Locate the cell with the specified text and output its (x, y) center coordinate. 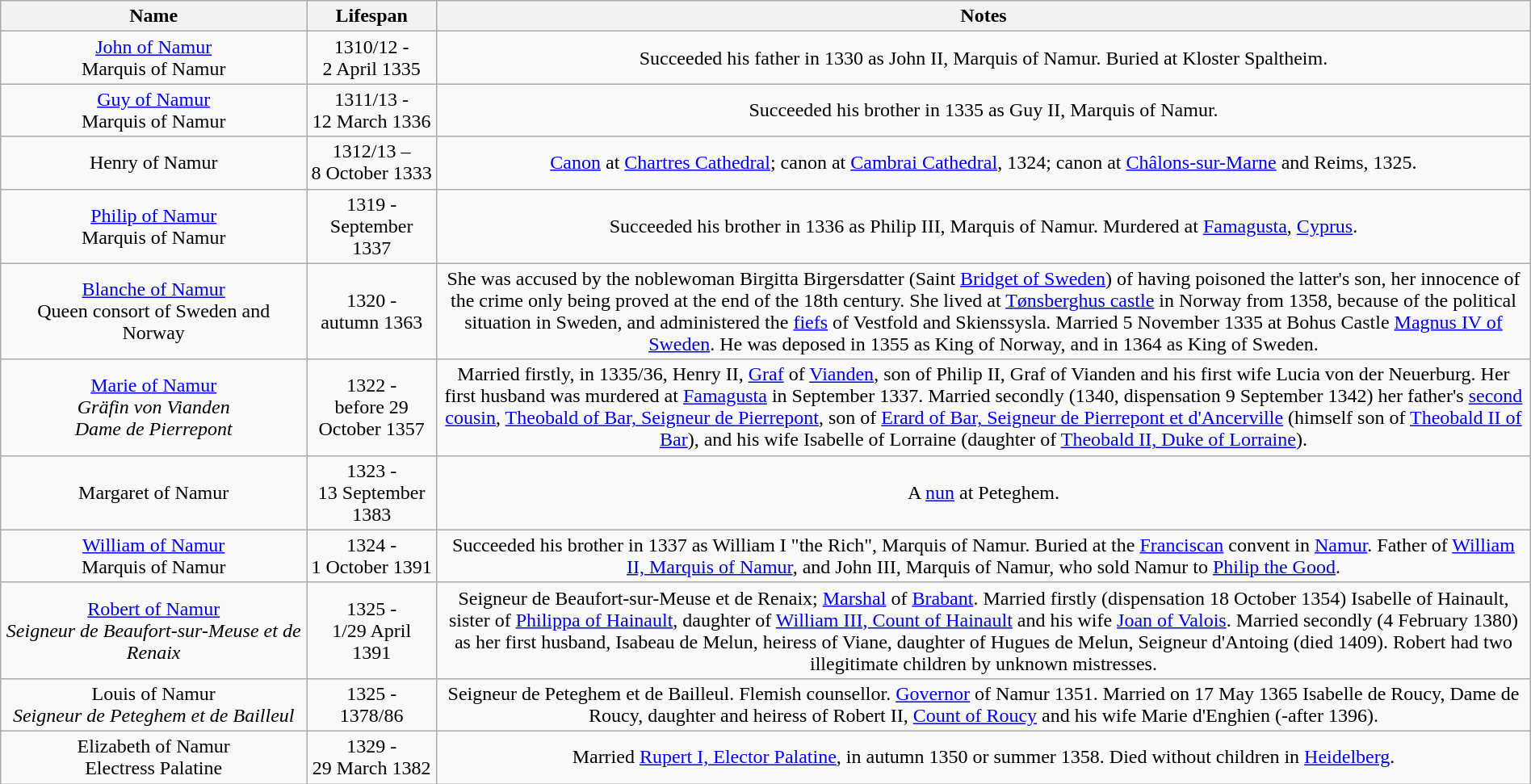
Canon at Chartres Cathedral; canon at Cambrai Cathedral, 1324; canon at Châlons-sur-Marne and Reims, 1325. (984, 163)
John of NamurMarquis of Namur (153, 58)
1324 - 1 October 1391 (371, 556)
Succeeded his father in 1330 as John II, Marquis of Namur. Buried at Kloster Spaltheim. (984, 58)
1311/13 - 12 March 1336 (371, 110)
Louis of NamurSeigneur de Peteghem et de Bailleul (153, 704)
Henry of Namur (153, 163)
Name (153, 16)
Succeeded his brother in 1336 as Philip III, Marquis of Namur. Murdered at Famagusta, Cyprus. (984, 226)
1319 - September 1337 (371, 226)
1320 - autumn 1363 (371, 312)
1322 - before 29 October 1357 (371, 407)
Succeeded his brother in 1335 as Guy II, Marquis of Namur. (984, 110)
1310/12 - 2 April 1335 (371, 58)
Married Rupert I, Elector Palatine, in autumn 1350 or summer 1358. Died without children in Heidelberg. (984, 757)
Margaret of Namur (153, 493)
1312/13 – 8 October 1333 (371, 163)
William of NamurMarquis of Namur (153, 556)
A nun at Peteghem. (984, 493)
1325 -1/29 April 1391 (371, 630)
Notes (984, 16)
1323 - 13 September 1383 (371, 493)
Marie of NamurGräfin von ViandenDame de Pierrepont (153, 407)
1329 - 29 March 1382 (371, 757)
1325 - 1378/86 (371, 704)
Lifespan (371, 16)
Blanche of NamurQueen consort of Sweden and Norway (153, 312)
Elizabeth of NamurElectress Palatine (153, 757)
Philip of NamurMarquis of Namur (153, 226)
Guy of NamurMarquis of Namur (153, 110)
Robert of NamurSeigneur de Beaufort-sur-Meuse et de Renaix (153, 630)
